For the text-containing cell, return its midpoint in (x, y) coordinate format. 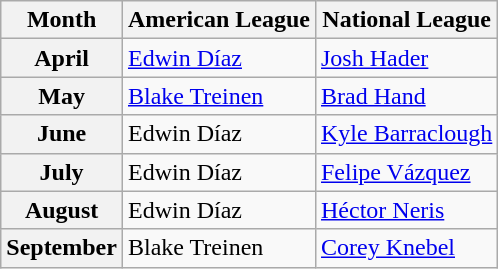
Héctor Neris (406, 210)
Brad Hand (406, 96)
Kyle Barraclough (406, 134)
Felipe Vázquez (406, 172)
Josh Hader (406, 58)
September (62, 248)
National League (406, 20)
June (62, 134)
July (62, 172)
April (62, 58)
Corey Knebel (406, 248)
May (62, 96)
August (62, 210)
American League (218, 20)
Month (62, 20)
